From the cell containing the given text, extract its center point as [X, Y] coordinate. 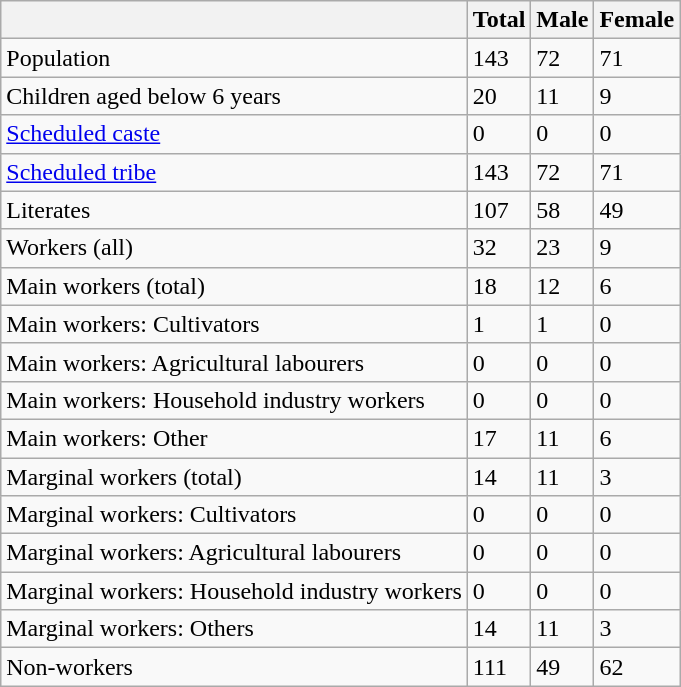
Population [234, 58]
Main workers (total) [234, 286]
111 [499, 667]
Main workers: Agricultural labourers [234, 362]
Marginal workers: Cultivators [234, 515]
Scheduled caste [234, 134]
Literates [234, 210]
Main workers: Cultivators [234, 324]
20 [499, 96]
Marginal workers: Others [234, 629]
Non-workers [234, 667]
Male [562, 20]
12 [562, 286]
62 [637, 667]
Children aged below 6 years [234, 96]
17 [499, 438]
Marginal workers: Household industry workers [234, 591]
Female [637, 20]
Scheduled tribe [234, 172]
Main workers: Other [234, 438]
Marginal workers (total) [234, 477]
18 [499, 286]
58 [562, 210]
23 [562, 248]
Workers (all) [234, 248]
32 [499, 248]
Main workers: Household industry workers [234, 400]
Total [499, 20]
107 [499, 210]
Marginal workers: Agricultural labourers [234, 553]
